Output the [x, y] coordinate of the center of the cell containing the given text.  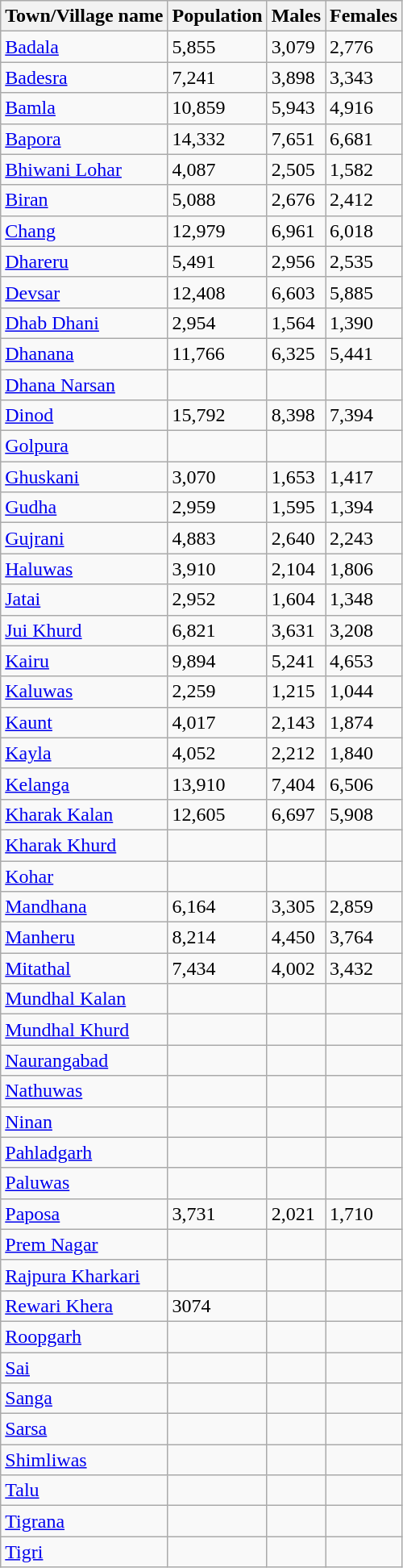
7,394 [364, 416]
2,776 [364, 47]
Kairu [84, 661]
5,943 [296, 108]
3,910 [218, 569]
1,710 [364, 1214]
4,052 [218, 753]
10,859 [218, 108]
Dinod [84, 416]
12,408 [218, 292]
12,979 [218, 231]
5,908 [364, 814]
6,681 [364, 139]
15,792 [218, 416]
13,910 [218, 784]
1,215 [296, 692]
8,214 [218, 938]
6,961 [296, 231]
11,766 [218, 353]
3,898 [296, 77]
9,894 [218, 661]
1,394 [364, 508]
2,259 [218, 692]
Kayla [84, 753]
2,143 [296, 722]
Rajpura Kharkari [84, 1275]
4,017 [218, 722]
3,208 [364, 630]
Kaluwas [84, 692]
4,002 [296, 968]
Naurangabad [84, 1060]
3,070 [218, 477]
2,412 [364, 200]
2,956 [296, 261]
Kharak Khurd [84, 845]
2,676 [296, 200]
Males [296, 16]
5,441 [364, 353]
2,535 [364, 261]
Ninan [84, 1122]
2,952 [218, 600]
7,404 [296, 784]
5,491 [218, 261]
7,241 [218, 77]
6,603 [296, 292]
Shimliwas [84, 1460]
Chang [84, 231]
Mandhana [84, 907]
7,434 [218, 968]
Biran [84, 200]
3,631 [296, 630]
5,088 [218, 200]
Dhanana [84, 353]
Kharak Kalan [84, 814]
3,305 [296, 907]
3,079 [296, 47]
Kelanga [84, 784]
2,021 [296, 1214]
1,595 [296, 508]
6,018 [364, 231]
2,505 [296, 169]
Sanga [84, 1399]
1,806 [364, 569]
4,916 [364, 108]
Roopgarh [84, 1336]
2,859 [364, 907]
Badala [84, 47]
8,398 [296, 416]
1,348 [364, 600]
5,885 [364, 292]
2,104 [296, 569]
3,432 [364, 968]
Mitathal [84, 968]
Bamla [84, 108]
3,731 [218, 1214]
Paluwas [84, 1183]
Mundhal Kalan [84, 999]
12,605 [218, 814]
Females [364, 16]
4,883 [218, 538]
6,164 [218, 907]
Pahladgarh [84, 1152]
Kohar [84, 876]
3074 [218, 1306]
3,764 [364, 938]
Manheru [84, 938]
2,243 [364, 538]
2,212 [296, 753]
Golpura [84, 446]
Ghuskani [84, 477]
Bhiwani Lohar [84, 169]
Bapora [84, 139]
7,651 [296, 139]
Prem Nagar [84, 1244]
6,821 [218, 630]
Badesra [84, 77]
1,564 [296, 323]
1,582 [364, 169]
6,325 [296, 353]
2,954 [218, 323]
Talu [84, 1491]
Tigrana [84, 1521]
6,506 [364, 784]
Dhareru [84, 261]
1,417 [364, 477]
2,640 [296, 538]
4,450 [296, 938]
Gudha [84, 508]
Dhana Narsan [84, 385]
Jatai [84, 600]
4,653 [364, 661]
6,697 [296, 814]
5,241 [296, 661]
Population [218, 16]
Gujrani [84, 538]
14,332 [218, 139]
2,959 [218, 508]
Dhab Dhani [84, 323]
Tigri [84, 1552]
Haluwas [84, 569]
Rewari Khera [84, 1306]
1,840 [364, 753]
1,390 [364, 323]
5,855 [218, 47]
4,087 [218, 169]
Sarsa [84, 1429]
Town/Village name [84, 16]
1,604 [296, 600]
1,653 [296, 477]
1,874 [364, 722]
1,044 [364, 692]
Nathuwas [84, 1091]
Devsar [84, 292]
Paposa [84, 1214]
Kaunt [84, 722]
Sai [84, 1368]
3,343 [364, 77]
Jui Khurd [84, 630]
Mundhal Khurd [84, 1030]
